Extract the [x, y] coordinate from the center of the cell holding the provided text.  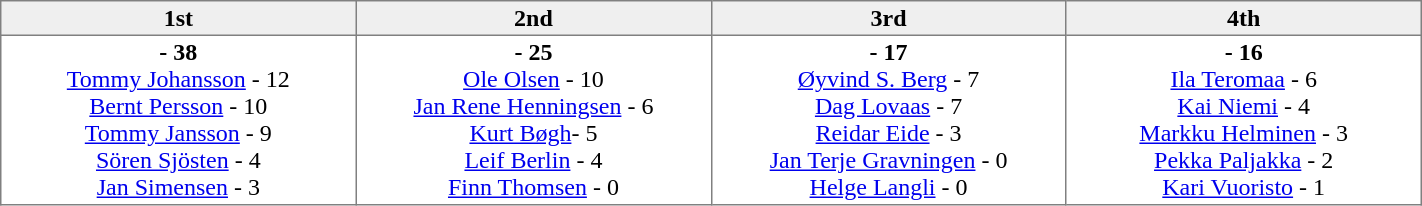
- 25Ole Olsen - 10Jan Rene Henningsen - 6Kurt Bøgh- 5Leif Berlin - 4Finn Thomsen - 0 [534, 120]
2nd [534, 18]
1st [178, 18]
- 16Ila Teromaa - 6Kai Niemi - 4Markku Helminen - 3Pekka Paljakka - 2Kari Vuoristo - 1 [1244, 120]
- 38Tommy Johansson - 12Bernt Persson - 10Tommy Jansson - 9Sören Sjösten - 4Jan Simensen - 3 [178, 120]
- 17Øyvind S. Berg - 7Dag Lovaas - 7Reidar Eide - 3Jan Terje Gravningen - 0Helge Langli - 0 [888, 120]
3rd [888, 18]
4th [1244, 18]
